Locate the cell with the specified text and output its (x, y) center coordinate. 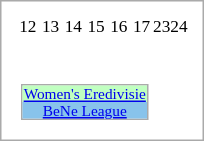
15 (96, 25)
12 (28, 25)
16 (118, 25)
13 (50, 25)
23 (162, 25)
17 (142, 25)
BeNe League (84, 110)
Women's Eredivisie (84, 94)
14 (74, 25)
24 (178, 25)
